Return [x, y] of the center of cell containing provided text 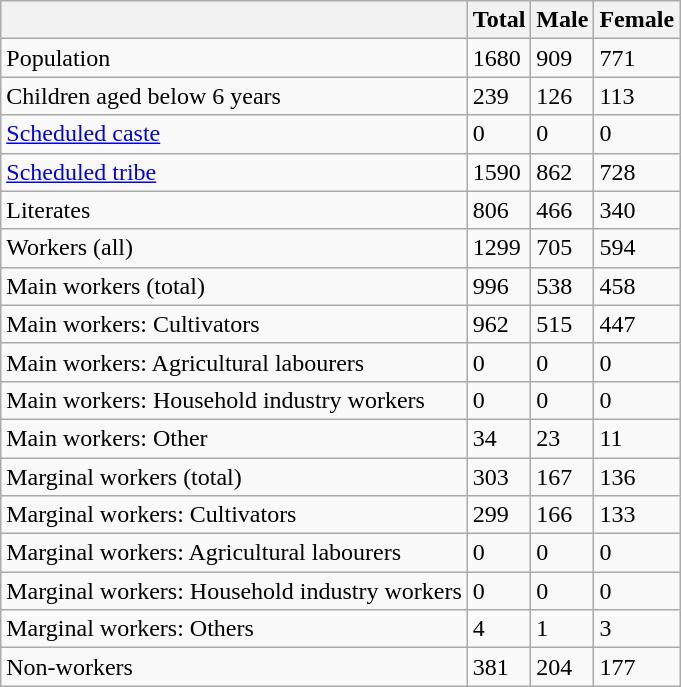
126 [562, 96]
Marginal workers: Agricultural labourers [234, 553]
962 [499, 324]
1299 [499, 248]
458 [637, 286]
538 [562, 286]
1 [562, 629]
Marginal workers: Others [234, 629]
340 [637, 210]
862 [562, 172]
1680 [499, 58]
11 [637, 438]
Marginal workers: Cultivators [234, 515]
Population [234, 58]
Main workers: Other [234, 438]
Main workers: Household industry workers [234, 400]
Male [562, 20]
806 [499, 210]
515 [562, 324]
Main workers (total) [234, 286]
771 [637, 58]
Total [499, 20]
4 [499, 629]
Female [637, 20]
Children aged below 6 years [234, 96]
381 [499, 667]
Scheduled tribe [234, 172]
Scheduled caste [234, 134]
23 [562, 438]
34 [499, 438]
167 [562, 477]
303 [499, 477]
136 [637, 477]
113 [637, 96]
Main workers: Cultivators [234, 324]
166 [562, 515]
996 [499, 286]
177 [637, 667]
Main workers: Agricultural labourers [234, 362]
Workers (all) [234, 248]
3 [637, 629]
466 [562, 210]
299 [499, 515]
Non-workers [234, 667]
728 [637, 172]
594 [637, 248]
204 [562, 667]
909 [562, 58]
Literates [234, 210]
1590 [499, 172]
447 [637, 324]
Marginal workers: Household industry workers [234, 591]
239 [499, 96]
Marginal workers (total) [234, 477]
705 [562, 248]
133 [637, 515]
